Detect which cell encompasses the target text, then output its [x, y] center coordinate. 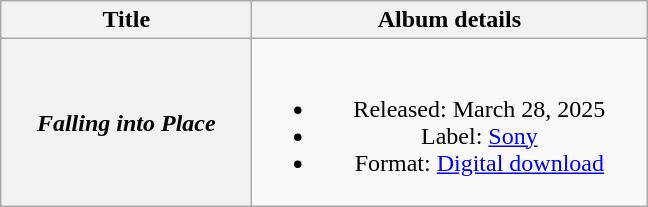
Album details [450, 20]
Falling into Place [126, 122]
Title [126, 20]
Released: March 28, 2025Label: SonyFormat: Digital download [450, 122]
